Provide the (X, Y) coordinate of the cell's center where the given text is located.  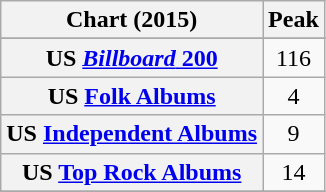
US Top Rock Albums (132, 172)
US Billboard 200 (132, 58)
US Folk Albums (132, 96)
9 (294, 134)
Peak (294, 20)
US Independent Albums (132, 134)
4 (294, 96)
14 (294, 172)
116 (294, 58)
Chart (2015) (132, 20)
